Find where the given text appears and provide that cell's center as [x, y] coordinate. 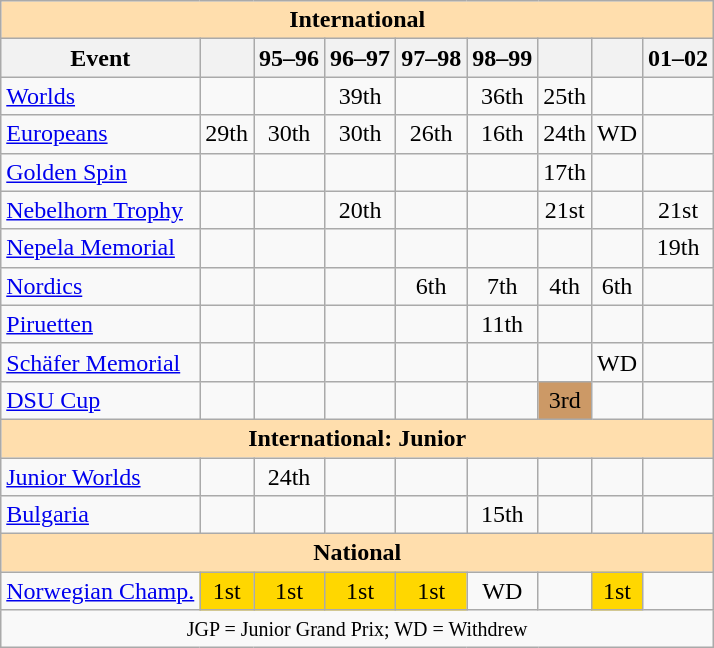
DSU Cup [100, 400]
96–97 [360, 58]
Golden Spin [100, 172]
97–98 [432, 58]
95–96 [290, 58]
Nepela Memorial [100, 248]
15th [502, 515]
98–99 [502, 58]
Norwegian Champ. [100, 591]
Event [100, 58]
International: Junior [358, 438]
International [358, 20]
26th [432, 134]
Worlds [100, 96]
Schäfer Memorial [100, 362]
29th [227, 134]
JGP = Junior Grand Prix; WD = Withdrew [358, 629]
Piruetten [100, 324]
Junior Worlds [100, 477]
Bulgaria [100, 515]
Nebelhorn Trophy [100, 210]
11th [502, 324]
4th [565, 286]
39th [360, 96]
01–02 [678, 58]
3rd [565, 400]
National [358, 553]
19th [678, 248]
25th [565, 96]
20th [360, 210]
16th [502, 134]
7th [502, 286]
36th [502, 96]
17th [565, 172]
Europeans [100, 134]
Nordics [100, 286]
